Locate the cell with the specified text and output its (X, Y) center coordinate. 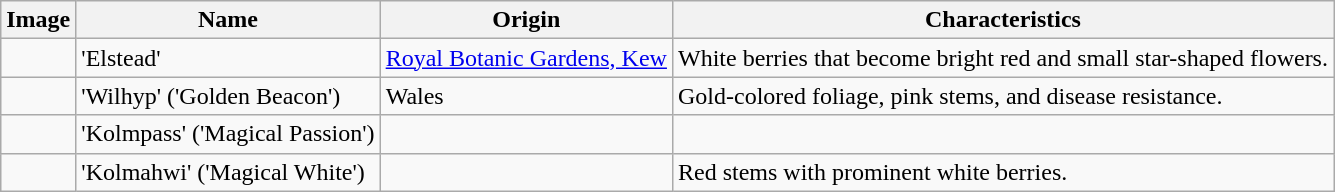
Gold-colored foliage, pink stems, and disease resistance. (1002, 96)
Red stems with prominent white berries. (1002, 172)
'Wilhyp' ('Golden Beacon') (228, 96)
Characteristics (1002, 20)
'Elstead' (228, 58)
Name (228, 20)
'Kolmahwi' ('Magical White') (228, 172)
Wales (526, 96)
Image (38, 20)
Origin (526, 20)
Royal Botanic Gardens, Kew (526, 58)
'Kolmpass' ('Magical Passion') (228, 134)
White berries that become bright red and small star-shaped flowers. (1002, 58)
